Detect which cell encompasses the target text, then output its (X, Y) center coordinate. 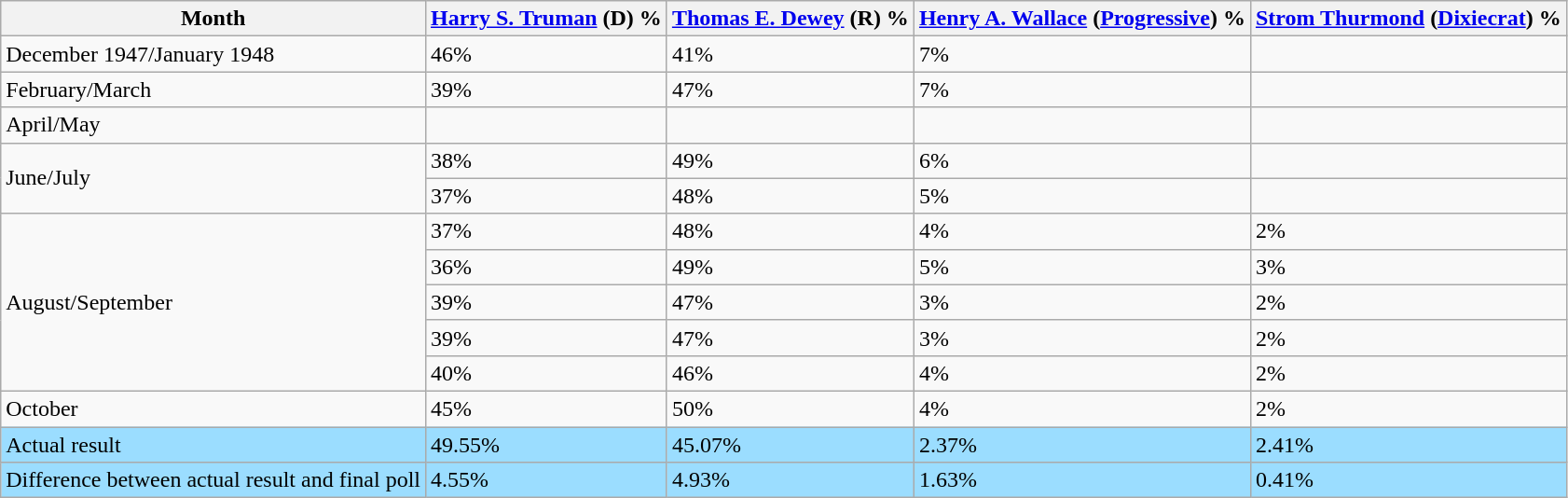
June/July (213, 178)
Month (213, 19)
4.93% (791, 480)
0.41% (1408, 480)
Difference between actual result and final poll (213, 480)
February/March (213, 90)
August/September (213, 302)
4.55% (546, 480)
50% (791, 408)
Actual result (213, 445)
49.55% (546, 445)
40% (546, 373)
Henry A. Wallace (Progressive) % (1081, 19)
36% (546, 267)
45% (546, 408)
December 1947/January 1948 (213, 54)
2.37% (1081, 445)
38% (546, 160)
Thomas E. Dewey (R) % (791, 19)
Strom Thurmond (Dixiecrat) % (1408, 19)
45.07% (791, 445)
April/May (213, 125)
6% (1081, 160)
October (213, 408)
2.41% (1408, 445)
1.63% (1081, 480)
41% (791, 54)
Harry S. Truman (D) % (546, 19)
